Detect which cell encompasses the target text, then output its [x, y] center coordinate. 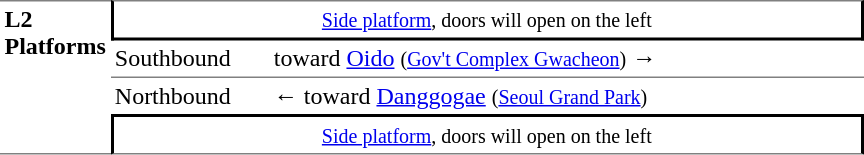
← toward Danggogae (Seoul Grand Park) [566, 95]
L2Platforms [55, 77]
Northbound [190, 95]
Southbound [190, 58]
toward Oido (Gov't Complex Gwacheon) → [566, 58]
